Scan for the cell matching the given text and deliver its (X, Y) coordinate at center. 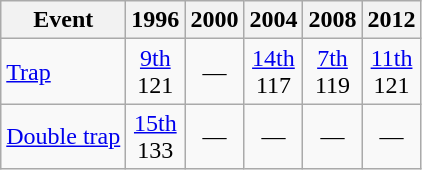
14th117 (274, 72)
7th119 (332, 72)
Trap (64, 72)
2004 (274, 20)
11th121 (392, 72)
1996 (156, 20)
15th133 (156, 136)
Double trap (64, 136)
9th121 (156, 72)
2012 (392, 20)
2000 (214, 20)
Event (64, 20)
2008 (332, 20)
